Return [X, Y] of the center of cell containing provided text 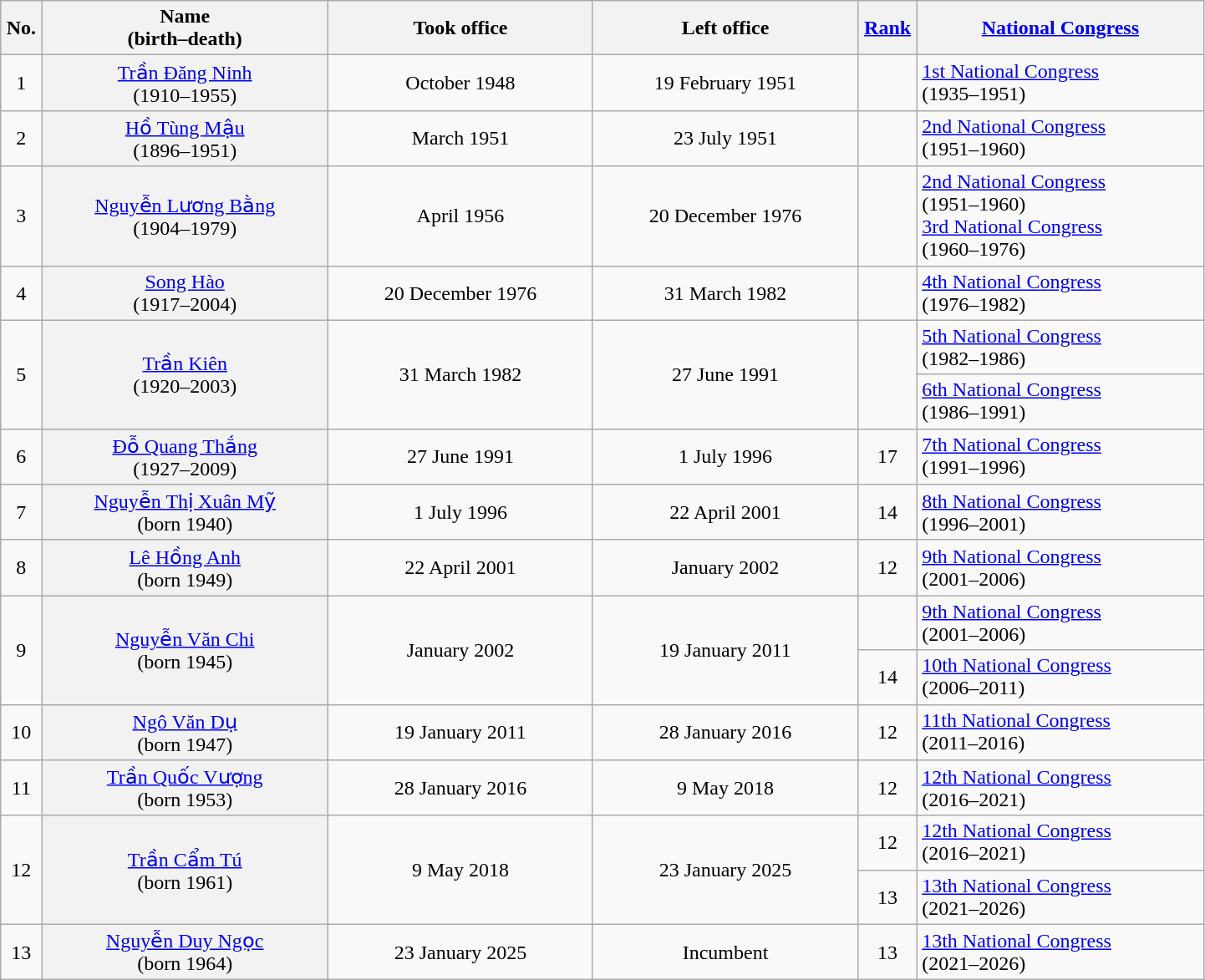
4 [22, 292]
2 [22, 139]
10 [22, 732]
Nguyễn Lương Bằng(1904–1979) [185, 216]
Nguyễn Văn Chi(born 1945) [185, 650]
Rank [887, 28]
8 [22, 568]
11th National Congress(2011–2016) [1061, 732]
7th National Congress(1991–1996) [1061, 456]
8th National Congress(1996–2001) [1061, 513]
March 1951 [460, 139]
Trần Quốc Vượng(born 1953) [185, 789]
Hồ Tùng Mậu(1896–1951) [185, 139]
October 1948 [460, 84]
Name(birth–death) [185, 28]
Incumbent [725, 952]
3 [22, 216]
4th National Congress(1976–1982) [1061, 292]
Trần Cẩm Tú(born 1961) [185, 870]
7 [22, 513]
Nguyễn Duy Ngọc(born 1964) [185, 952]
Took office [460, 28]
2nd National Congress(1951–1960) [1061, 139]
No. [22, 28]
Left office [725, 28]
6 [22, 456]
19 February 1951 [725, 84]
1 [22, 84]
10th National Congress(2006–2011) [1061, 677]
Lê Hồng Anh(born 1949) [185, 568]
Song Hào(1917–2004) [185, 292]
2nd National Congress(1951–1960)3rd National Congress(1960–1976) [1061, 216]
1st National Congress(1935–1951) [1061, 84]
17 [887, 456]
11 [22, 789]
5th National Congress(1982–1986) [1061, 348]
Trần Kiên(1920–2003) [185, 374]
Trần Đăng Ninh(1910–1955) [185, 84]
Nguyễn Thị Xuân Mỹ(born 1940) [185, 513]
National Congress [1061, 28]
6th National Congress(1986–1991) [1061, 401]
Đỗ Quang Thắng(1927–2009) [185, 456]
9 [22, 650]
Ngô Văn Dụ(born 1947) [185, 732]
April 1956 [460, 216]
23 July 1951 [725, 139]
5 [22, 374]
